Capture the cell that displays the provided text and extract its [x, y] central coordinate. 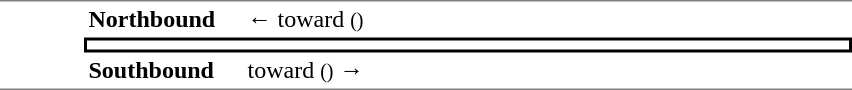
Northbound [164, 19]
toward () → [548, 71]
Southbound [164, 71]
← toward () [548, 19]
